For the text-containing cell, return its midpoint in (x, y) coordinate format. 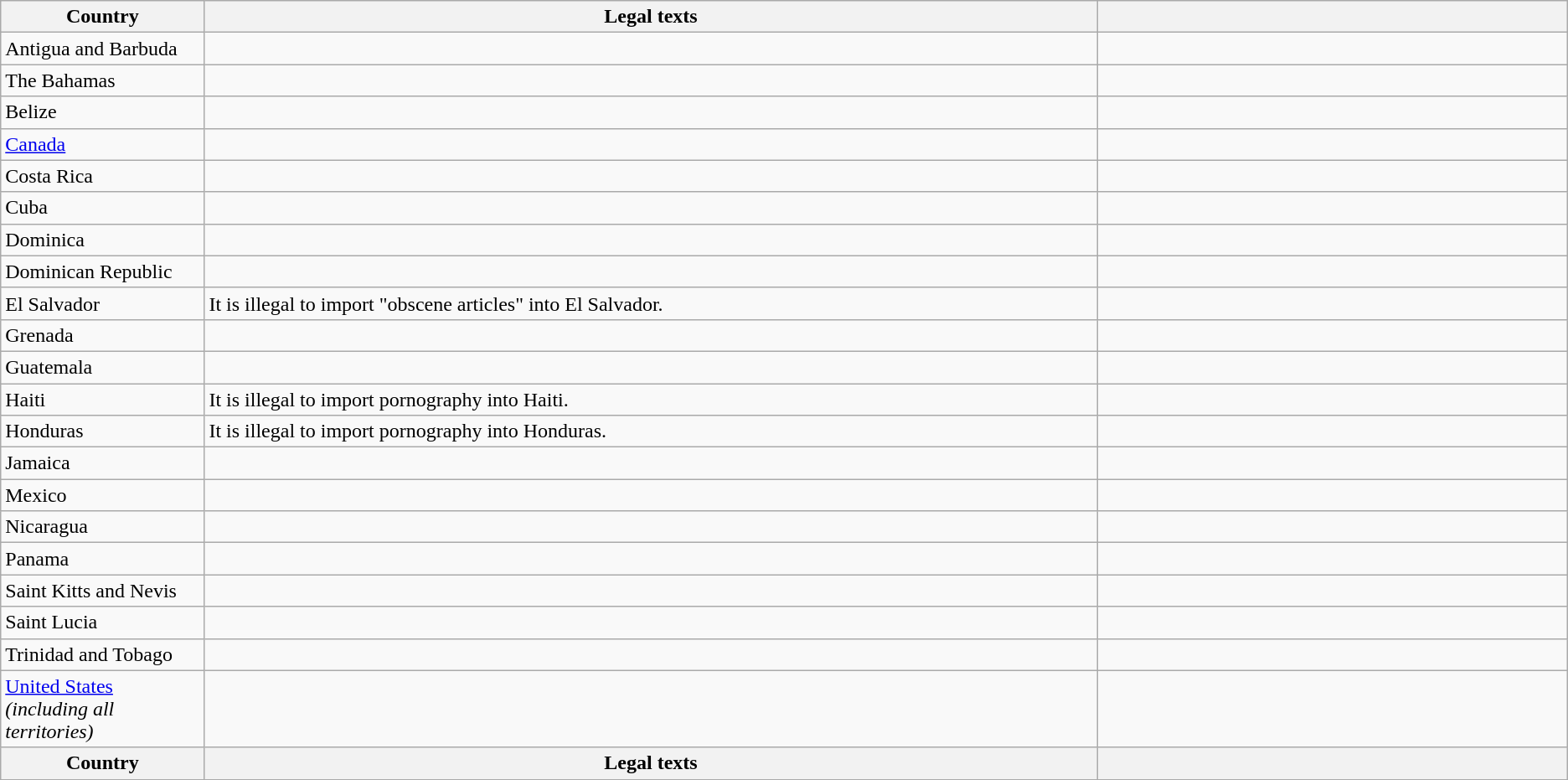
Dominican Republic (102, 271)
It is illegal to import pornography into Honduras. (651, 431)
Canada (102, 144)
Dominica (102, 240)
Antigua and Barbuda (102, 49)
Belize (102, 112)
Panama (102, 559)
Grenada (102, 335)
Haiti (102, 400)
It is illegal to import pornography into Haiti. (651, 400)
It is illegal to import "obscene articles" into El Salvador. (651, 303)
Trinidad and Tobago (102, 654)
Costa Rica (102, 176)
Nicaragua (102, 527)
Guatemala (102, 367)
Jamaica (102, 463)
United States (including all territories) (102, 709)
Saint Lucia (102, 622)
The Bahamas (102, 80)
Mexico (102, 495)
El Salvador (102, 303)
Cuba (102, 208)
Honduras (102, 431)
Saint Kitts and Nevis (102, 591)
